Pinpoint the cell where the given text exists, returning its (X, Y) midpoint coordinate. 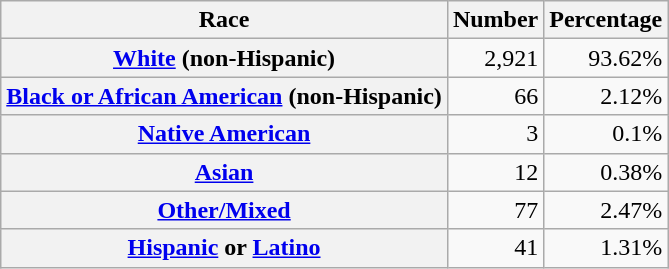
Black or African American (non-Hispanic) (224, 96)
0.1% (606, 134)
Asian (224, 172)
Hispanic or Latino (224, 248)
Native American (224, 134)
White (non-Hispanic) (224, 58)
0.38% (606, 172)
3 (495, 134)
77 (495, 210)
1.31% (606, 248)
12 (495, 172)
Race (224, 20)
Number (495, 20)
Percentage (606, 20)
2.47% (606, 210)
41 (495, 248)
2.12% (606, 96)
93.62% (606, 58)
66 (495, 96)
2,921 (495, 58)
Other/Mixed (224, 210)
